Pinpoint the cell where the given text exists, returning its [X, Y] midpoint coordinate. 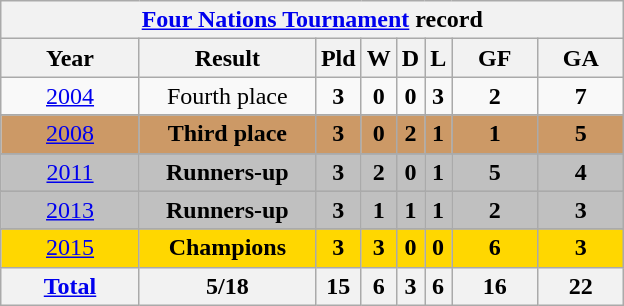
2011 [70, 172]
22 [581, 286]
2004 [70, 96]
16 [495, 286]
Pld [338, 58]
2013 [70, 210]
2008 [70, 134]
4 [581, 172]
Year [70, 58]
Third place [227, 134]
GF [495, 58]
W [378, 58]
D [410, 58]
2015 [70, 248]
7 [581, 96]
5/18 [227, 286]
Champions [227, 248]
Result [227, 58]
Four Nations Tournament record [312, 20]
Total [70, 286]
Fourth place [227, 96]
GA [581, 58]
L [438, 58]
15 [338, 286]
